Extract the (x, y) coordinate from the center of the cell holding the provided text.  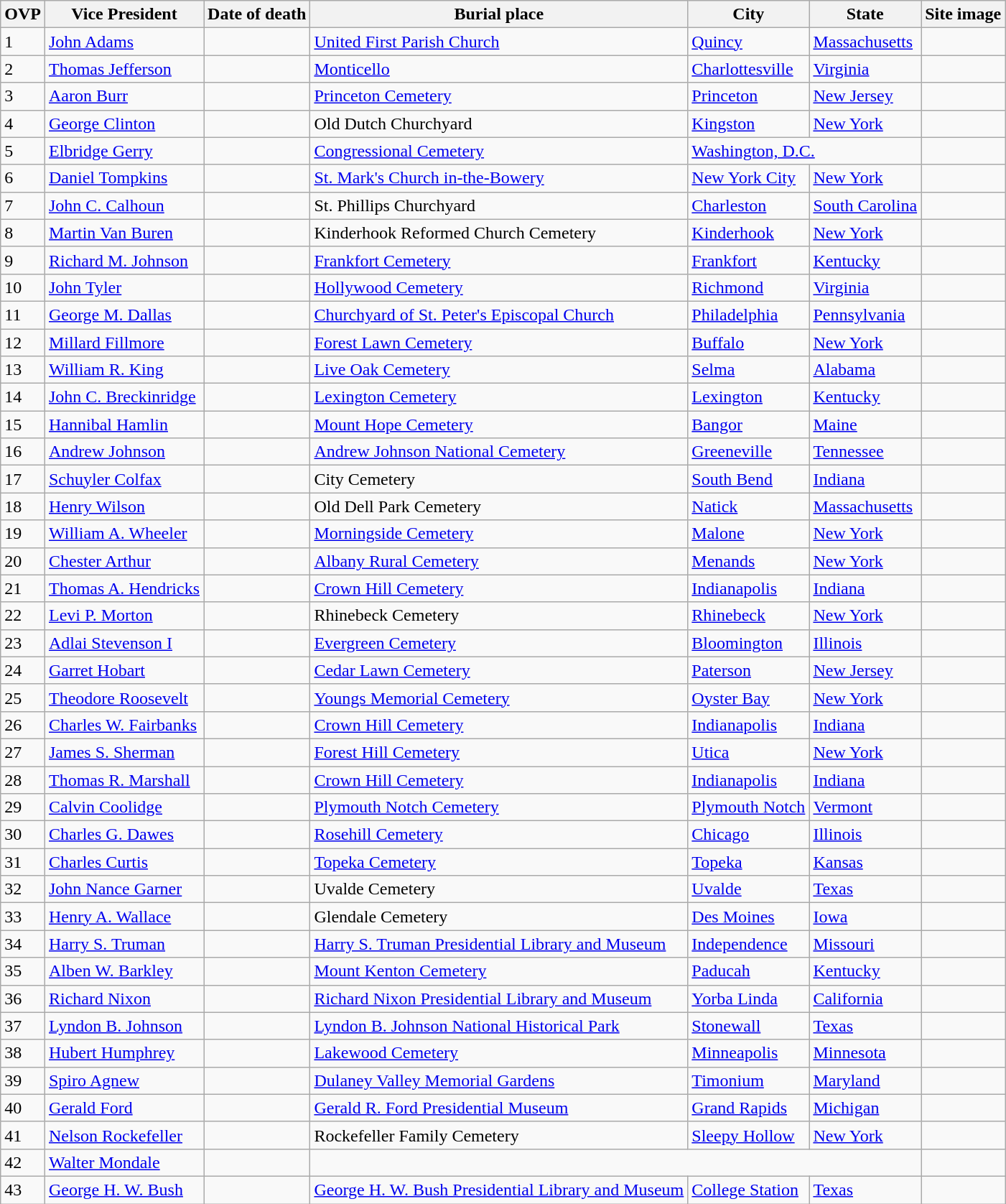
Mount Kenton Cemetery (499, 971)
Vice President (124, 14)
Site image (964, 14)
9 (23, 260)
Lexington Cemetery (499, 397)
Richard Nixon Presidential Library and Museum (499, 999)
Bloomington (748, 643)
Charles G. Dawes (124, 835)
Independence (748, 944)
Henry Wilson (124, 506)
30 (23, 835)
Glendale Cemetery (499, 917)
St. Mark's Church in-the-Bowery (499, 178)
George H. W. Bush (124, 1190)
Millard Fillmore (124, 343)
4 (23, 124)
Gerald Ford (124, 1108)
Forest Hill Cemetery (499, 752)
Garret Hobart (124, 670)
Richmond (748, 287)
32 (23, 889)
Bangor (748, 425)
California (865, 999)
41 (23, 1135)
Lexington (748, 397)
Alben W. Barkley (124, 971)
Mount Hope Cemetery (499, 425)
35 (23, 971)
John Adams (124, 42)
12 (23, 343)
Missouri (865, 944)
1 (23, 42)
29 (23, 807)
John Tyler (124, 287)
Charles W. Fairbanks (124, 725)
Natick (748, 506)
Charleston (748, 205)
Levi P. Morton (124, 616)
Princeton (748, 96)
Thomas Jefferson (124, 69)
Schuyler Colfax (124, 479)
Hubert Humphrey (124, 1053)
Selma (748, 370)
Greeneville (748, 452)
Charles Curtis (124, 862)
Thomas R. Marshall (124, 779)
39 (23, 1080)
8 (23, 233)
16 (23, 452)
Dulaney Valley Memorial Gardens (499, 1080)
Walter Mondale (124, 1162)
Martin Van Buren (124, 233)
25 (23, 698)
31 (23, 862)
7 (23, 205)
City Cemetery (499, 479)
Spiro Agnew (124, 1080)
Morningside Cemetery (499, 534)
22 (23, 616)
Minneapolis (748, 1053)
15 (23, 425)
Stonewall (748, 1026)
Rosehill Cemetery (499, 835)
Calvin Coolidge (124, 807)
Burial place (499, 14)
Frankfort Cemetery (499, 260)
40 (23, 1108)
OVP (23, 14)
Kingston (748, 124)
Uvalde (748, 889)
Sleepy Hollow (748, 1135)
33 (23, 917)
36 (23, 999)
Live Oak Cemetery (499, 370)
South Carolina (865, 205)
Plymouth Notch (748, 807)
George M. Dallas (124, 315)
Thomas A. Hendricks (124, 588)
23 (23, 643)
Andrew Johnson National Cemetery (499, 452)
Grand Rapids (748, 1108)
27 (23, 752)
John Nance Garner (124, 889)
Charlottesville (748, 69)
26 (23, 725)
Old Dutch Churchyard (499, 124)
Old Dell Park Cemetery (499, 506)
Quincy (748, 42)
Elbridge Gerry (124, 151)
Date of death (257, 14)
William A. Wheeler (124, 534)
18 (23, 506)
George Clinton (124, 124)
21 (23, 588)
Buffalo (748, 343)
42 (23, 1162)
Lyndon B. Johnson National Historical Park (499, 1026)
34 (23, 944)
Alabama (865, 370)
43 (23, 1190)
Oyster Bay (748, 698)
Gerald R. Ford Presidential Museum (499, 1108)
13 (23, 370)
College Station (748, 1190)
Chicago (748, 835)
William R. King (124, 370)
Philadelphia (748, 315)
19 (23, 534)
Richard M. Johnson (124, 260)
Chester Arthur (124, 561)
Timonium (748, 1080)
Daniel Tompkins (124, 178)
Malone (748, 534)
Menands (748, 561)
James S. Sherman (124, 752)
6 (23, 178)
Maine (865, 425)
11 (23, 315)
Kinderhook (748, 233)
28 (23, 779)
Lyndon B. Johnson (124, 1026)
Adlai Stevenson I (124, 643)
3 (23, 96)
Forest Lawn Cemetery (499, 343)
St. Phillips Churchyard (499, 205)
20 (23, 561)
Rockefeller Family Cemetery (499, 1135)
Aaron Burr (124, 96)
John C. Breckinridge (124, 397)
Lakewood Cemetery (499, 1053)
Churchyard of St. Peter's Episcopal Church (499, 315)
Maryland (865, 1080)
United First Parish Church (499, 42)
Richard Nixon (124, 999)
Princeton Cemetery (499, 96)
Hannibal Hamlin (124, 425)
Frankfort (748, 260)
10 (23, 287)
5 (23, 151)
Kansas (865, 862)
Utica (748, 752)
Harry S. Truman Presidential Library and Museum (499, 944)
38 (23, 1053)
Kinderhook Reformed Church Cemetery (499, 233)
Michigan (865, 1108)
George H. W. Bush Presidential Library and Museum (499, 1190)
Tennessee (865, 452)
Topeka (748, 862)
New York City (748, 178)
Cedar Lawn Cemetery (499, 670)
City (748, 14)
Henry A. Wallace (124, 917)
Congressional Cemetery (499, 151)
Uvalde Cemetery (499, 889)
Monticello (499, 69)
Evergreen Cemetery (499, 643)
Youngs Memorial Cemetery (499, 698)
Harry S. Truman (124, 944)
37 (23, 1026)
Rhinebeck (748, 616)
Rhinebeck Cemetery (499, 616)
2 (23, 69)
Topeka Cemetery (499, 862)
Minnesota (865, 1053)
Paducah (748, 971)
Washington, D.C. (804, 151)
24 (23, 670)
Pennsylvania (865, 315)
Iowa (865, 917)
South Bend (748, 479)
John C. Calhoun (124, 205)
Yorba Linda (748, 999)
Paterson (748, 670)
Andrew Johnson (124, 452)
Plymouth Notch Cemetery (499, 807)
17 (23, 479)
Theodore Roosevelt (124, 698)
Albany Rural Cemetery (499, 561)
Vermont (865, 807)
Hollywood Cemetery (499, 287)
Des Moines (748, 917)
State (865, 14)
14 (23, 397)
Nelson Rockefeller (124, 1135)
